Return the (X, Y) coordinate for the center point of the cell that contains the specified text.  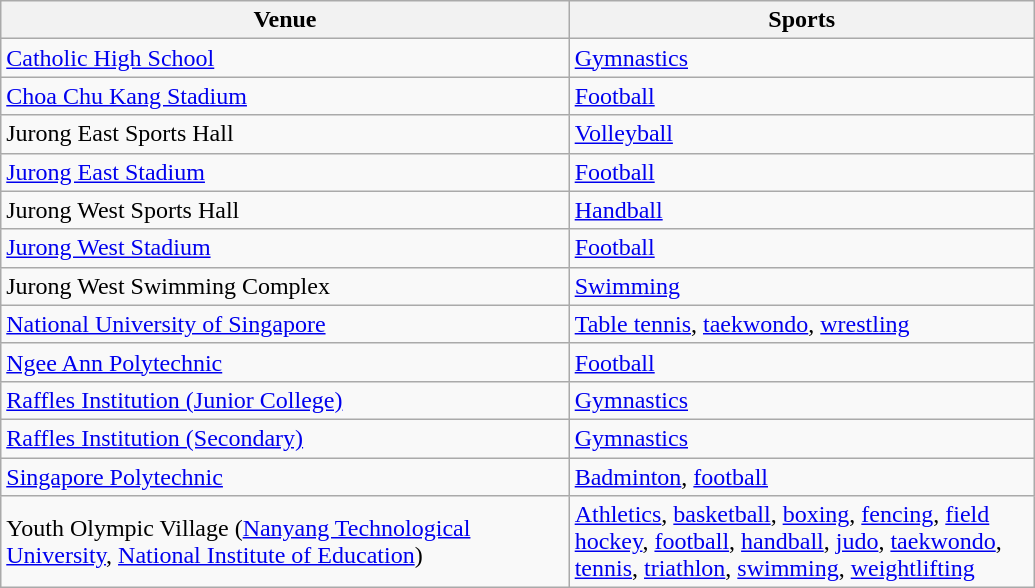
Youth Olympic Village (Nanyang Technological University, National Institute of Education) (285, 542)
Venue (285, 20)
Swimming (802, 286)
Handball (802, 210)
Singapore Polytechnic (285, 477)
Raffles Institution (Junior College) (285, 400)
Jurong West Swimming Complex (285, 286)
Jurong West Sports Hall (285, 210)
Ngee Ann Polytechnic (285, 362)
National University of Singapore (285, 324)
Badminton, football (802, 477)
Jurong West Stadium (285, 248)
Sports (802, 20)
Jurong East Sports Hall (285, 134)
Table tennis, taekwondo, wrestling (802, 324)
Athletics, basketball, boxing, fencing, field hockey, football, handball, judo, taekwondo, tennis, triathlon, swimming, weightlifting (802, 542)
Volleyball (802, 134)
Choa Chu Kang Stadium (285, 96)
Catholic High School (285, 58)
Jurong East Stadium (285, 172)
Raffles Institution (Secondary) (285, 438)
